Provide the (X, Y) coordinate of the cell's center where the given text is located.  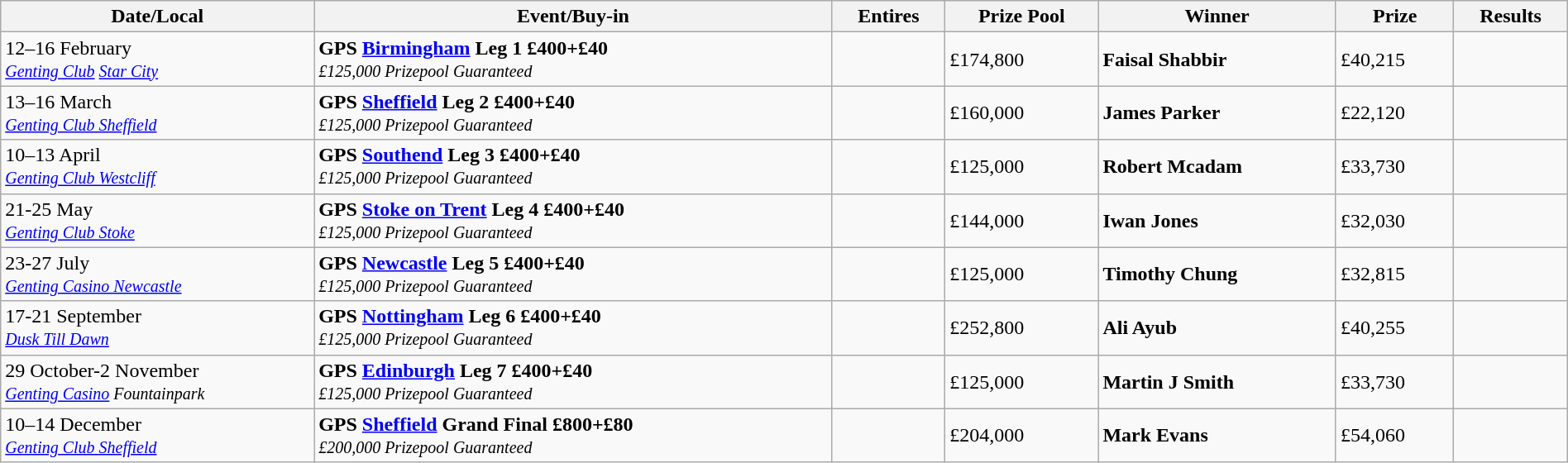
Martin J Smith (1217, 382)
Prize (1394, 17)
GPS Nottingham Leg 6 £400+£40£125,000 Prizepool Guaranteed (574, 327)
GPS Southend Leg 3 £400+£40£125,000 Prizepool Guaranteed (574, 167)
Robert Mcadam (1217, 167)
23-27 JulyGenting Casino Newcastle (157, 274)
£174,800 (1022, 60)
Prize Pool (1022, 17)
£22,120 (1394, 112)
Date/Local (157, 17)
£160,000 (1022, 112)
29 October-2 NovemberGenting Casino Fountainpark (157, 382)
£144,000 (1022, 220)
£54,060 (1394, 435)
£40,215 (1394, 60)
Results (1510, 17)
GPS Sheffield Grand Final £800+£80£200,000 Prizepool Guaranteed (574, 435)
12–16 FebruaryGenting Club Star City (157, 60)
GPS Stoke on Trent Leg 4 £400+£40£125,000 Prizepool Guaranteed (574, 220)
17-21 SeptemberDusk Till Dawn (157, 327)
Iwan Jones (1217, 220)
GPS Newcastle Leg 5 £400+£40£125,000 Prizepool Guaranteed (574, 274)
21-25 MayGenting Club Stoke (157, 220)
13–16 MarchGenting Club Sheffield (157, 112)
Faisal Shabbir (1217, 60)
£32,815 (1394, 274)
Timothy Chung (1217, 274)
£40,255 (1394, 327)
£204,000 (1022, 435)
Winner (1217, 17)
£252,800 (1022, 327)
10–13 AprilGenting Club Westcliff (157, 167)
£32,030 (1394, 220)
Mark Evans (1217, 435)
GPS Sheffield Leg 2 £400+£40£125,000 Prizepool Guaranteed (574, 112)
Entires (888, 17)
10–14 DecemberGenting Club Sheffield (157, 435)
Ali Ayub (1217, 327)
Event/Buy-in (574, 17)
GPS Edinburgh Leg 7 £400+£40£125,000 Prizepool Guaranteed (574, 382)
GPS Birmingham Leg 1 £400+£40£125,000 Prizepool Guaranteed (574, 60)
James Parker (1217, 112)
